Return the (x, y) coordinate for the center point of the cell that contains the specified text.  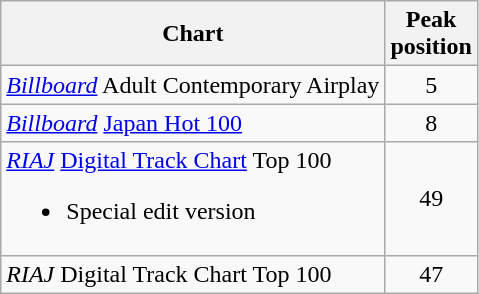
8 (431, 123)
Billboard Japan Hot 100 (193, 123)
RIAJ Digital Track Chart Top 100 (193, 274)
Chart (193, 34)
49 (431, 198)
5 (431, 85)
47 (431, 274)
Billboard Adult Contemporary Airplay (193, 85)
Peakposition (431, 34)
RIAJ Digital Track Chart Top 100Special edit version (193, 198)
